Determine the [x, y] coordinate at the center of the cell enclosing the given text.  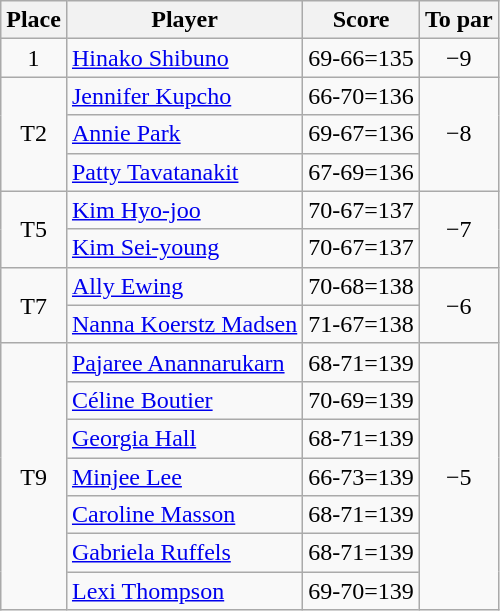
T7 [34, 305]
69-66=135 [362, 58]
Kim Sei-young [184, 248]
T9 [34, 476]
Gabriela Ruffels [184, 553]
70-68=138 [362, 286]
71-67=138 [362, 324]
67-69=136 [362, 172]
66-73=139 [362, 477]
Score [362, 20]
1 [34, 58]
66-70=136 [362, 96]
69-67=136 [362, 134]
−6 [458, 305]
Kim Hyo-joo [184, 210]
Georgia Hall [184, 438]
Patty Tavatanakit [184, 172]
Hinako Shibuno [184, 58]
Céline Boutier [184, 400]
T2 [34, 134]
Lexi Thompson [184, 591]
Player [184, 20]
Place [34, 20]
Caroline Masson [184, 515]
T5 [34, 229]
Ally Ewing [184, 286]
69-70=139 [362, 591]
70-69=139 [362, 400]
Nanna Koerstz Madsen [184, 324]
Jennifer Kupcho [184, 96]
−8 [458, 134]
To par [458, 20]
−9 [458, 58]
−5 [458, 476]
Annie Park [184, 134]
Minjee Lee [184, 477]
−7 [458, 229]
Pajaree Anannarukarn [184, 362]
